Find where the given text appears and provide that cell's center as (X, Y) coordinate. 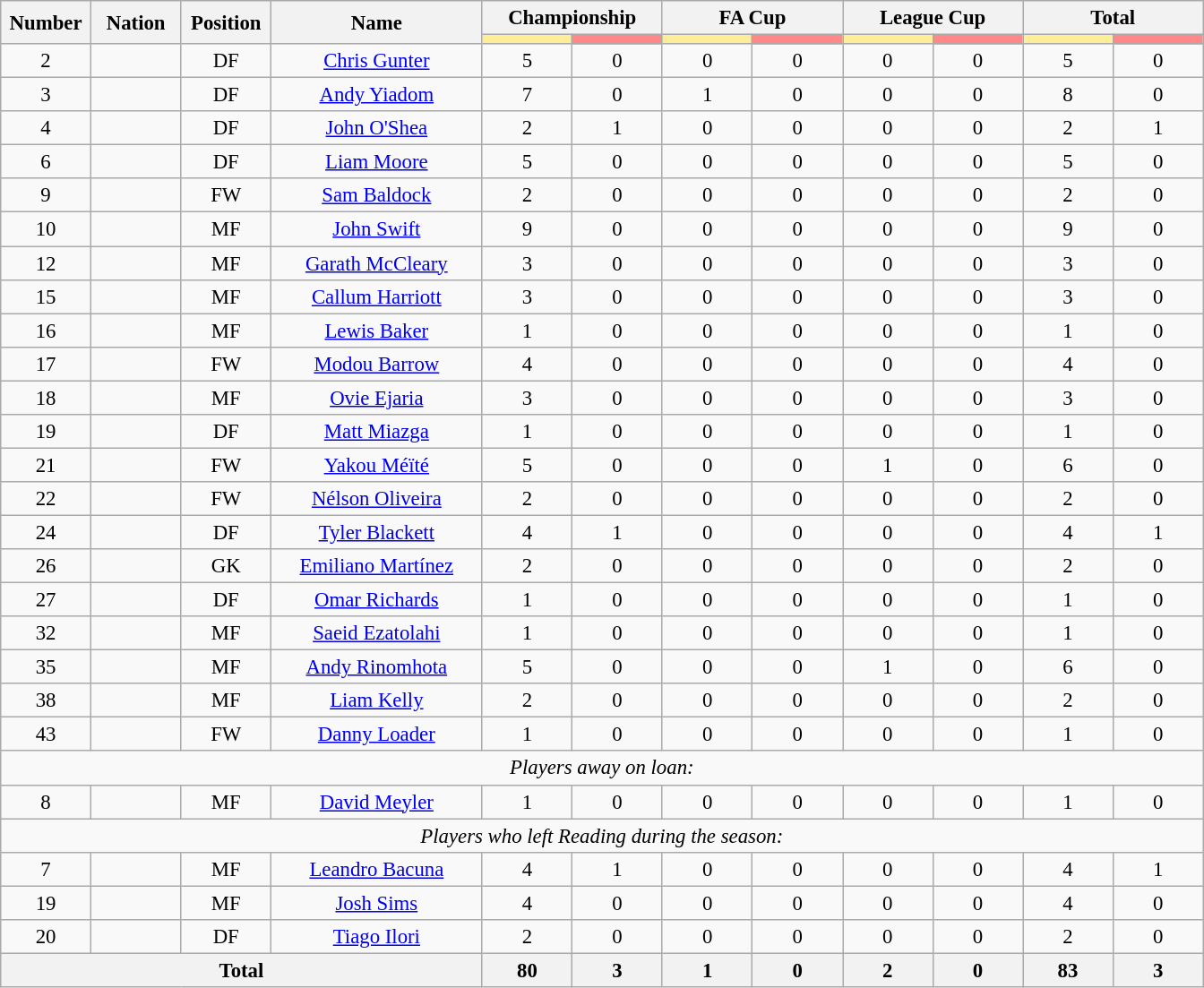
Players away on loan: (602, 769)
26 (47, 566)
Saeid Ezatolahi (377, 633)
Tiago Ilori (377, 937)
22 (47, 499)
Chris Gunter (377, 61)
Tyler Blackett (377, 532)
Players who left Reading during the season: (602, 836)
Ovie Ejaria (377, 398)
Position (226, 22)
Andy Yiadom (377, 95)
Danny Loader (377, 735)
43 (47, 735)
Number (47, 22)
20 (47, 937)
38 (47, 700)
Garath McCleary (377, 263)
Lewis Baker (377, 331)
Matt Miazga (377, 432)
12 (47, 263)
Championship (572, 18)
27 (47, 600)
Emiliano Martínez (377, 566)
Modou Barrow (377, 364)
80 (527, 970)
Callum Harriott (377, 296)
Liam Kelly (377, 700)
Nélson Oliveira (377, 499)
Omar Richards (377, 600)
35 (47, 667)
15 (47, 296)
League Cup (932, 18)
10 (47, 229)
John Swift (377, 229)
Josh Sims (377, 903)
16 (47, 331)
FA Cup (752, 18)
24 (47, 532)
GK (226, 566)
17 (47, 364)
21 (47, 465)
David Meyler (377, 802)
83 (1068, 970)
Leandro Bacuna (377, 869)
Liam Moore (377, 162)
John O'Shea (377, 128)
32 (47, 633)
18 (47, 398)
Yakou Méïté (377, 465)
Nation (136, 22)
Sam Baldock (377, 196)
Andy Rinomhota (377, 667)
Name (377, 22)
